Scan for the cell matching the given text and deliver its (x, y) coordinate at center. 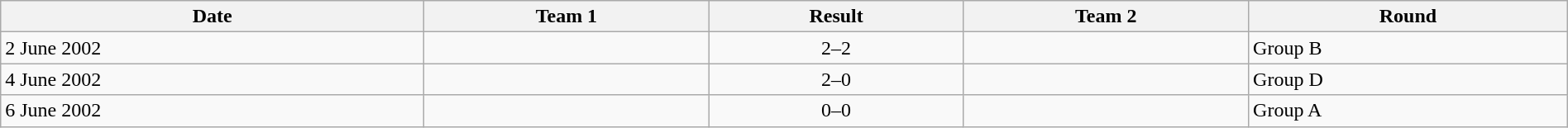
Team 1 (567, 17)
0–0 (836, 111)
2 June 2002 (213, 48)
2–2 (836, 48)
6 June 2002 (213, 111)
2–0 (836, 79)
Group B (1408, 48)
Team 2 (1107, 17)
Group A (1408, 111)
4 June 2002 (213, 79)
Round (1408, 17)
Group D (1408, 79)
Result (836, 17)
Date (213, 17)
